Find where the given text appears and provide that cell's center as (X, Y) coordinate. 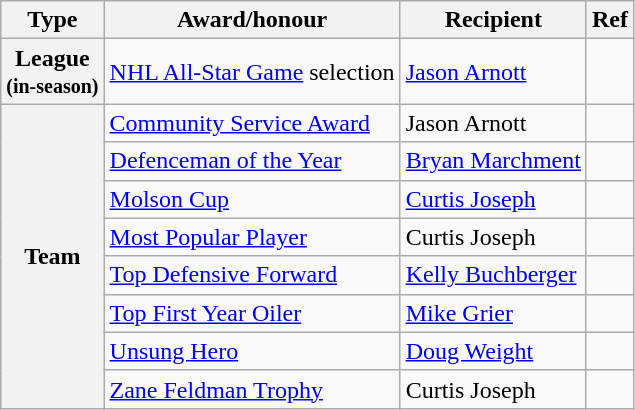
Kelly Buchberger (493, 275)
Ref (610, 20)
Community Service Award (252, 123)
League(in-season) (52, 72)
Bryan Marchment (493, 161)
Zane Feldman Trophy (252, 389)
Defenceman of the Year (252, 161)
NHL All-Star Game selection (252, 72)
Top First Year Oiler (252, 313)
Molson Cup (252, 199)
Team (52, 256)
Unsung Hero (252, 351)
Mike Grier (493, 313)
Award/honour (252, 20)
Type (52, 20)
Most Popular Player (252, 237)
Top Defensive Forward (252, 275)
Doug Weight (493, 351)
Recipient (493, 20)
